Detect which cell encompasses the target text, then output its (X, Y) center coordinate. 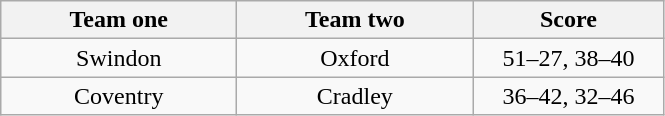
36–42, 32–46 (568, 96)
51–27, 38–40 (568, 58)
Score (568, 20)
Oxford (355, 58)
Swindon (119, 58)
Team one (119, 20)
Cradley (355, 96)
Coventry (119, 96)
Team two (355, 20)
